Search for the cell housing the specified text and yield its (x, y) center coordinate. 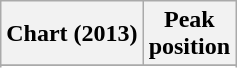
Peakposition (189, 34)
Chart (2013) (72, 34)
